Determine the (X, Y) coordinate at the center of the cell enclosing the given text.  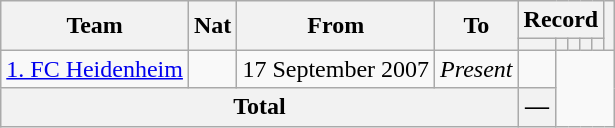
Total (260, 107)
— (537, 107)
Team (95, 26)
17 September 2007 (336, 69)
Present (476, 69)
Record (561, 20)
From (336, 26)
1. FC Heidenheim (95, 69)
Nat (212, 26)
To (476, 26)
